Provide the [X, Y] coordinate of the cell's center where the given text is located.  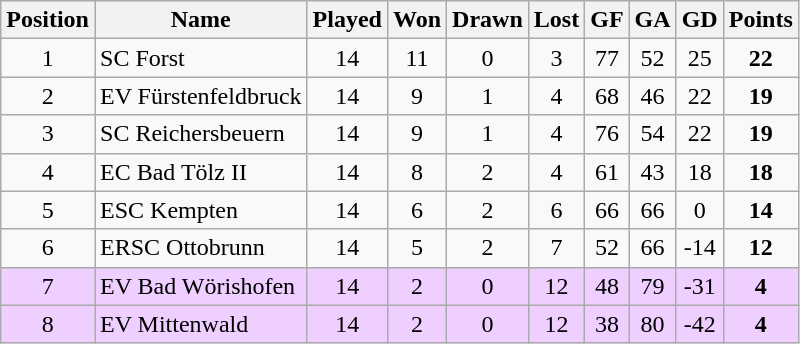
EV Fürstenfeldbruck [200, 96]
GD [700, 20]
Won [416, 20]
Played [347, 20]
Points [760, 20]
SC Forst [200, 58]
11 [416, 58]
Drawn [488, 20]
77 [607, 58]
68 [607, 96]
76 [607, 134]
43 [652, 172]
80 [652, 324]
ERSC Ottobrunn [200, 248]
SC Reichersbeuern [200, 134]
-14 [700, 248]
GA [652, 20]
48 [607, 286]
-31 [700, 286]
GF [607, 20]
25 [700, 58]
79 [652, 286]
54 [652, 134]
EV Mittenwald [200, 324]
Lost [556, 20]
Position [48, 20]
46 [652, 96]
61 [607, 172]
ESC Kempten [200, 210]
EV Bad Wörishofen [200, 286]
-42 [700, 324]
Name [200, 20]
EC Bad Tölz II [200, 172]
38 [607, 324]
